Detect which cell encompasses the target text, then output its [X, Y] center coordinate. 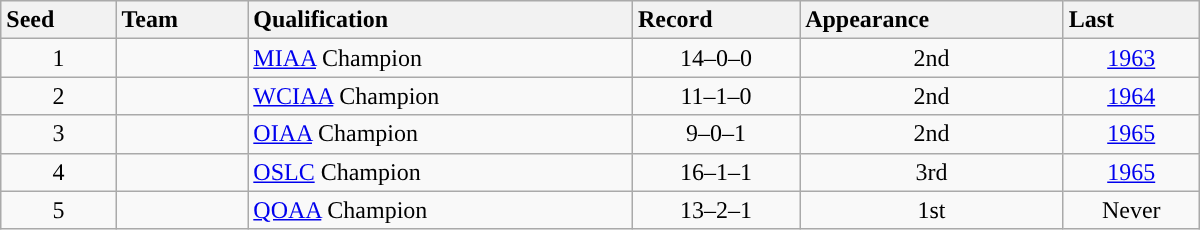
Last [1131, 20]
OSLC Champion [440, 172]
3 [58, 134]
3rd [932, 172]
11–1–0 [716, 96]
5 [58, 210]
MIAA Champion [440, 58]
Qualification [440, 20]
2 [58, 96]
1964 [1131, 96]
OIAA Champion [440, 134]
Seed [58, 20]
4 [58, 172]
1st [932, 210]
1 [58, 58]
WCIAA Champion [440, 96]
QOAA Champion [440, 210]
13–2–1 [716, 210]
Record [716, 20]
Never [1131, 210]
16–1–1 [716, 172]
9–0–1 [716, 134]
Appearance [932, 20]
Team [182, 20]
14–0–0 [716, 58]
1963 [1131, 58]
